Return (X, Y) of the center of cell containing provided text 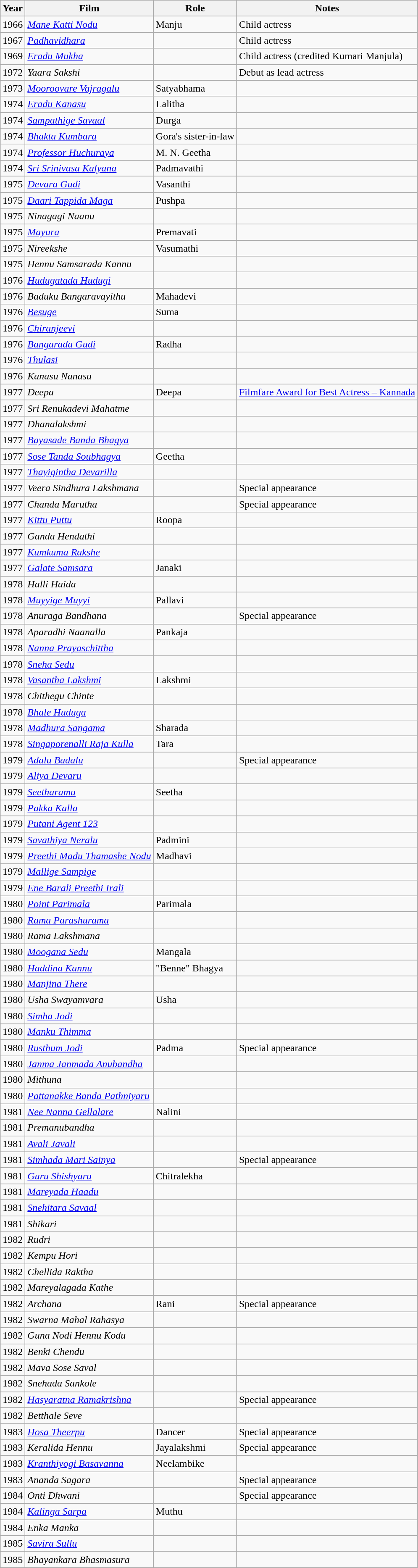
Archana (89, 1304)
Padmavathi (195, 168)
Roopa (195, 520)
Dhanalakshmi (89, 424)
Muthu (195, 1512)
Pallavi (195, 600)
Swarna Mahal Rahasya (89, 1320)
Manju (195, 24)
1969 (13, 56)
Manku Thimma (89, 1032)
Sri Renukadevi Mahatme (89, 408)
Filmfare Award for Best Actress – Kannada (327, 392)
Chiranjeevi (89, 328)
Eradu Mukha (89, 56)
Mooroovare Vajragalu (89, 88)
Usha (195, 1000)
Premavati (195, 232)
Kalinga Sarpa (89, 1512)
Rama Lakshmana (89, 936)
Enka Manka (89, 1528)
Chellida Raktha (89, 1272)
Year (13, 8)
Lakshmi (195, 680)
Sose Tanda Soubhagya (89, 456)
Snehada Sankole (89, 1384)
Madhavi (195, 856)
Usha Swayamvara (89, 1000)
Simhada Mari Sainya (89, 1160)
Seetharamu (89, 792)
Janaki (195, 568)
Dancer (195, 1431)
Guru Shishyaru (89, 1176)
Aliya Devaru (89, 776)
Halli Haida (89, 584)
Neelambike (195, 1463)
Point Parimala (89, 904)
Sneha Sedu (89, 664)
Bayasade Banda Bhagya (89, 440)
Nalini (195, 1112)
1972 (13, 72)
Gora's sister-in-law (195, 136)
Film (89, 8)
Mane Katti Nodu (89, 24)
Benki Chendu (89, 1352)
Parimala (195, 904)
Rama Parashurama (89, 920)
1973 (13, 88)
Rani (195, 1304)
Mahadevi (195, 296)
Kempu Hori (89, 1256)
Ananda Sagara (89, 1479)
Veera Sindhura Lakshmana (89, 488)
Onti Dhwani (89, 1496)
Rusthum Jodi (89, 1048)
Nireekshe (89, 248)
Jayalakshmi (195, 1447)
Preethi Madu Thamashe Nodu (89, 856)
"Benne" Bhagya (195, 968)
Sri Srinivasa Kalyana (89, 168)
1966 (13, 24)
Savira Sullu (89, 1544)
Thulasi (89, 360)
Mallige Sampige (89, 872)
Hennu Samsarada Kannu (89, 264)
Keralida Hennu (89, 1447)
Yaara Sakshi (89, 72)
Guna Nodi Hennu Kodu (89, 1336)
Anuraga Bandhana (89, 616)
Rudri (89, 1240)
Sharada (195, 728)
Bhakta Kumbara (89, 136)
Tara (195, 744)
Ganda Hendathi (89, 536)
Pakka Kalla (89, 808)
Eradu Kanasu (89, 104)
Mithuna (89, 1080)
Lalitha (195, 104)
Kranthiyogi Basavanna (89, 1463)
Kumkuma Rakshe (89, 552)
Savathiya Neralu (89, 840)
Durga (195, 120)
Hasyaratna Ramakrishna (89, 1400)
Child actress (credited Kumari Manjula) (327, 56)
Kittu Puttu (89, 520)
Singaporenalli Raja Kulla (89, 744)
Radha (195, 344)
Bhale Huduga (89, 712)
M. N. Geetha (195, 152)
Thayigintha Devarilla (89, 472)
Geetha (195, 456)
Adalu Badalu (89, 760)
Hosa Theerpu (89, 1431)
Betthale Seve (89, 1415)
Suma (195, 312)
Professor Huchuraya (89, 152)
Mareyalagada Kathe (89, 1288)
Moogana Sedu (89, 952)
Bhayankara Bhasmasura (89, 1560)
Nanna Prayaschittha (89, 648)
Debut as lead actress (327, 72)
Chithegu Chinte (89, 696)
Aparadhi Naanalla (89, 632)
Simha Jodi (89, 1016)
Baduku Bangaravayithu (89, 296)
Vasanthi (195, 184)
Role (195, 8)
Shikari (89, 1224)
Snehitara Savaal (89, 1208)
Ninagagi Naanu (89, 216)
Notes (327, 8)
Pushpa (195, 200)
Avali Javali (89, 1144)
Mayura (89, 232)
Devara Gudi (89, 184)
Nee Nanna Gellalare (89, 1112)
Mareyada Haadu (89, 1192)
Pattanakke Banda Pathniyaru (89, 1096)
Satyabhama (195, 88)
Bangarada Gudi (89, 344)
Ene Barali Preethi Irali (89, 888)
Chanda Marutha (89, 504)
Mangala (195, 952)
Chitralekha (195, 1176)
Sampathige Savaal (89, 120)
Daari Tappida Maga (89, 200)
Kanasu Nanasu (89, 376)
Hudugatada Hudugi (89, 280)
Haddina Kannu (89, 968)
Mava Sose Saval (89, 1368)
1967 (13, 40)
Pankaja (195, 632)
Padhavidhara (89, 40)
Manjina There (89, 984)
Galate Samsara (89, 568)
Padma (195, 1048)
Muyyige Muyyi (89, 600)
Vasantha Lakshmi (89, 680)
Vasumathi (195, 248)
Putani Agent 123 (89, 824)
Madhura Sangama (89, 728)
Premanubandha (89, 1128)
Besuge (89, 312)
Padmini (195, 840)
Janma Janmada Anubandha (89, 1064)
Seetha (195, 792)
